Determine the (X, Y) coordinate at the center of the cell enclosing the given text.  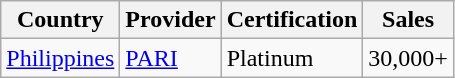
Sales (408, 20)
Country (60, 20)
30,000+ (408, 58)
Provider (170, 20)
Philippines (60, 58)
Certification (292, 20)
PARI (170, 58)
Platinum (292, 58)
